Output the (x, y) coordinate of the center of the cell containing the given text.  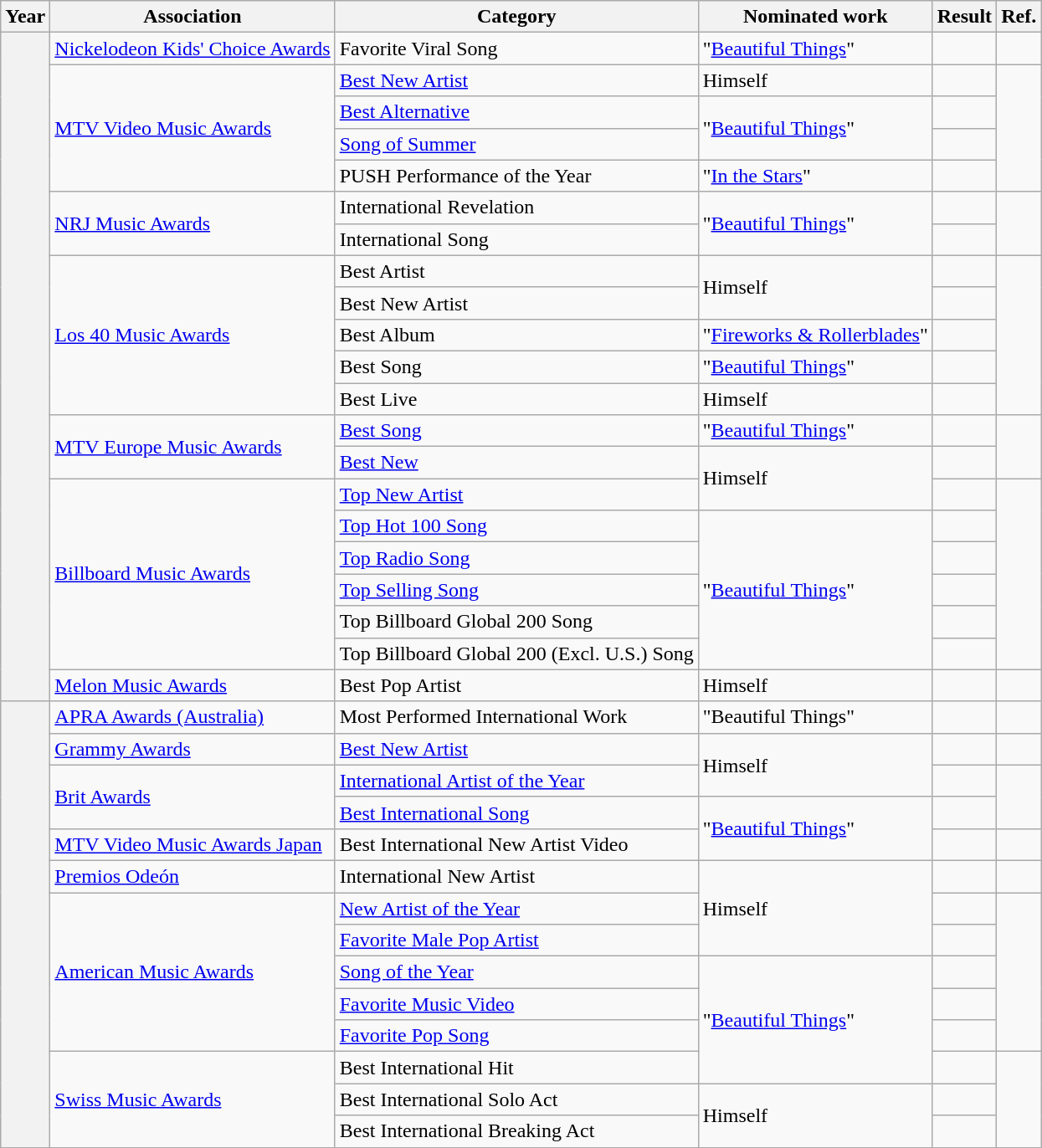
Swiss Music Awards (192, 1099)
Favorite Pop Song (516, 1036)
APRA Awards (Australia) (192, 717)
Top Billboard Global 200 (Excl. U.S.) Song (516, 653)
Melon Music Awards (192, 685)
Year (25, 17)
Ref. (1019, 17)
Nickelodeon Kids' Choice Awards (192, 49)
Best International Breaking Act (516, 1131)
Premios Odeón (192, 876)
Top New Artist (516, 495)
Top Radio Song (516, 558)
Favorite Male Pop Artist (516, 940)
Best International Solo Act (516, 1099)
Song of the Year (516, 972)
Result (964, 17)
Category (516, 17)
PUSH Performance of the Year (516, 176)
Association (192, 17)
MTV Europe Music Awards (192, 447)
Most Performed International Work (516, 717)
Top Selling Song (516, 590)
MTV Video Music Awards Japan (192, 844)
Best New (516, 463)
Nominated work (815, 17)
Favorite Music Video (516, 1004)
Billboard Music Awards (192, 574)
International Song (516, 239)
American Music Awards (192, 971)
"Fireworks & Rollerblades" (815, 335)
Grammy Awards (192, 749)
Best International Song (516, 812)
International Artist of the Year (516, 781)
Favorite Viral Song (516, 49)
New Artist of the Year (516, 908)
"In the Stars" (815, 176)
Best Alternative (516, 112)
MTV Video Music Awards (192, 128)
International Revelation (516, 208)
Best Pop Artist (516, 685)
Best International Hit (516, 1068)
Top Billboard Global 200 Song (516, 622)
Best International New Artist Video (516, 844)
Song of Summer (516, 144)
Top Hot 100 Song (516, 526)
Best Album (516, 335)
Best Artist (516, 271)
Brit Awards (192, 797)
International New Artist (516, 876)
Los 40 Music Awards (192, 335)
NRJ Music Awards (192, 223)
Best Live (516, 399)
